Determine the (x, y) coordinate at the center of the cell enclosing the given text.  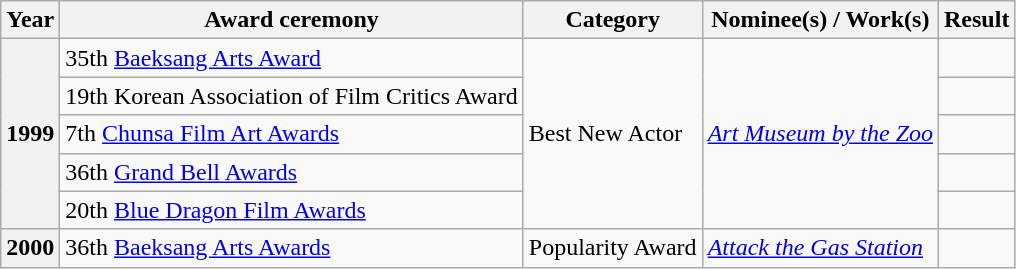
Nominee(s) / Work(s) (820, 20)
36th Baeksang Arts Awards (292, 248)
36th Grand Bell Awards (292, 172)
Popularity Award (612, 248)
7th Chunsa Film Art Awards (292, 134)
Category (612, 20)
1999 (30, 134)
19th Korean Association of Film Critics Award (292, 96)
Award ceremony (292, 20)
Art Museum by the Zoo (820, 134)
Result (977, 20)
Attack the Gas Station (820, 248)
2000 (30, 248)
Best New Actor (612, 134)
20th Blue Dragon Film Awards (292, 210)
Year (30, 20)
35th Baeksang Arts Award (292, 58)
